From the cell containing the given text, extract its center point as (X, Y) coordinate. 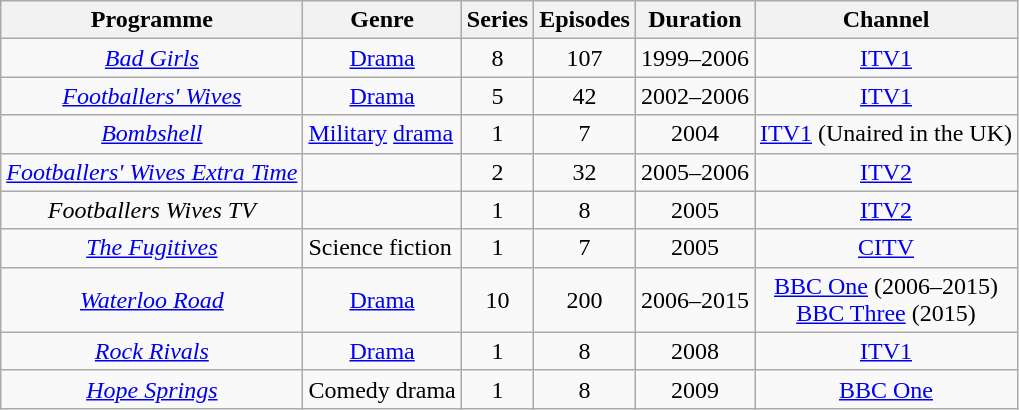
42 (585, 96)
2008 (694, 351)
2009 (694, 389)
Programme (152, 20)
5 (497, 96)
ITV1 (Unaired in the UK) (886, 134)
Episodes (585, 20)
CITV (886, 248)
Duration (694, 20)
Military drama (382, 134)
32 (585, 172)
1999–2006 (694, 58)
BBC One (2006–2015)BBC Three (2015) (886, 300)
Footballers' Wives Extra Time (152, 172)
10 (497, 300)
2002–2006 (694, 96)
The Fugitives (152, 248)
Waterloo Road (152, 300)
Hope Springs (152, 389)
Comedy drama (382, 389)
Rock Rivals (152, 351)
2004 (694, 134)
Bombshell (152, 134)
Series (497, 20)
Footballers' Wives (152, 96)
Genre (382, 20)
Channel (886, 20)
2006–2015 (694, 300)
2005–2006 (694, 172)
Footballers Wives TV (152, 210)
107 (585, 58)
BBC One (886, 389)
Bad Girls (152, 58)
2 (497, 172)
Science fiction (382, 248)
200 (585, 300)
